Return (X, Y) of the center of cell containing provided text 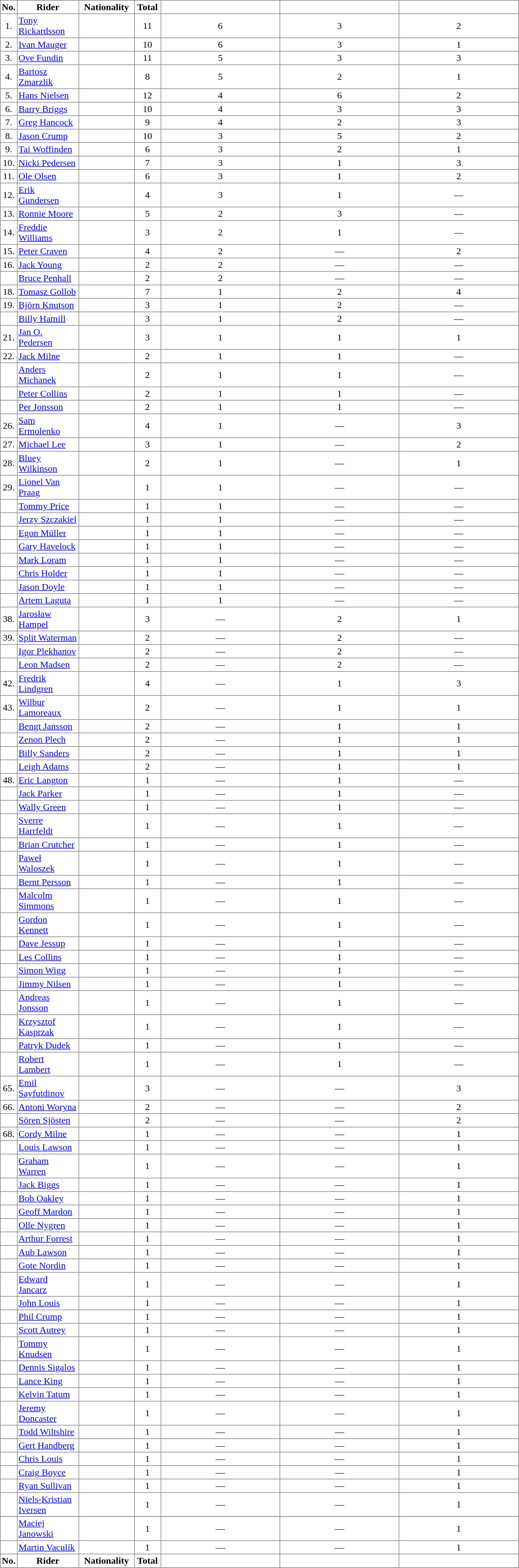
Emil Sayfutdinov (48, 1088)
Tommy Price (48, 506)
8 (148, 77)
Antoni Woryna (48, 1107)
Simon Wigg (48, 970)
19. (9, 305)
Ivan Mauger (48, 45)
Wilbur Lamoreaux (48, 707)
21. (9, 337)
12. (9, 195)
10. (9, 163)
22. (9, 356)
Greg Hancock (48, 122)
Jerzy Szczakiel (48, 519)
Tomasz Gollob (48, 292)
Niels-Kristian Iversen (48, 1505)
Chris Holder (48, 573)
Geoff Mardon (48, 1212)
5. (9, 95)
43. (9, 707)
Robert Lambert (48, 1064)
Leigh Adams (48, 766)
Per Jonsson (48, 407)
15. (9, 251)
Sören Sjösten (48, 1120)
Nicki Pedersen (48, 163)
Hans Nielsen (48, 95)
Bernt Persson (48, 882)
Peter Collins (48, 394)
Michael Lee (48, 444)
9. (9, 149)
Barry Briggs (48, 109)
Bengt Jansson (48, 726)
8. (9, 136)
Jimmy Nilsen (48, 984)
Tommy Knudsen (48, 1349)
Craig Boyce (48, 1472)
Ronnie Moore (48, 214)
48. (9, 780)
Gert Handberg (48, 1445)
Lance King (48, 1381)
Cordy Milne (48, 1134)
42. (9, 684)
Brian Crutcher (48, 845)
7. (9, 122)
18. (9, 292)
Andreas Jonsson (48, 1003)
Dennis Sigalos (48, 1367)
13. (9, 214)
Wally Green (48, 807)
39. (9, 638)
Paweł Waloszek (48, 863)
Gote Nordin (48, 1265)
Tai Woffinden (48, 149)
4. (9, 77)
Zenon Plech (48, 739)
Anders Michanek (48, 375)
Lionel Van Praag (48, 487)
38. (9, 619)
Split Waterman (48, 638)
65. (9, 1088)
John Louis (48, 1303)
68. (9, 1134)
Todd Wiltshire (48, 1432)
Louis Lawson (48, 1147)
Artem Laguta (48, 600)
Bartosz Zmarzlik (48, 77)
Arthur Forrest (48, 1238)
Gary Havelock (48, 546)
9 (148, 122)
14. (9, 233)
29. (9, 487)
2. (9, 45)
Phil Crump (48, 1317)
Gordon Kennett (48, 925)
Billy Hamill (48, 319)
6. (9, 109)
Jack Young (48, 265)
Malcolm Simmons (48, 901)
Egon Müller (48, 533)
Sam Ermolenko (48, 426)
Kelvin Tatum (48, 1394)
Fredrik Lindgren (48, 684)
Björn Knutson (48, 305)
Martin Vaculík (48, 1547)
26. (9, 426)
Edward Jancarz (48, 1285)
Dave Jessup (48, 943)
Jan O. Pedersen (48, 337)
Les Collins (48, 957)
Ryan Sullivan (48, 1486)
Graham Warren (48, 1166)
16. (9, 265)
Aub Lawson (48, 1252)
Erik Gundersen (48, 195)
Bluey Wilkinson (48, 463)
Mark Loram (48, 560)
Patryk Dudek (48, 1045)
Jason Doyle (48, 587)
Leon Madsen (48, 665)
Chris Louis (48, 1459)
27. (9, 444)
66. (9, 1107)
Billy Sanders (48, 753)
11. (9, 176)
Jason Crump (48, 136)
Maciej Janowski (48, 1529)
Jack Biggs (48, 1185)
Krzysztof Kasprzak (48, 1027)
Peter Craven (48, 251)
28. (9, 463)
Sverre Harrfeldt (48, 826)
Bob Oakley (48, 1198)
Jack Milne (48, 356)
Tony Rickardsson (48, 26)
1. (9, 26)
Igor Plekhanov (48, 651)
Jarosław Hampel (48, 619)
Eric Langton (48, 780)
Bruce Penhall (48, 278)
Jack Parker (48, 793)
12 (148, 95)
Ove Fundin (48, 58)
Olle Nygren (48, 1225)
Scott Autrey (48, 1330)
Jeremy Doncaster (48, 1413)
Freddie Williams (48, 233)
Ole Olsen (48, 176)
3. (9, 58)
